Detect which cell encompasses the target text, then output its [X, Y] center coordinate. 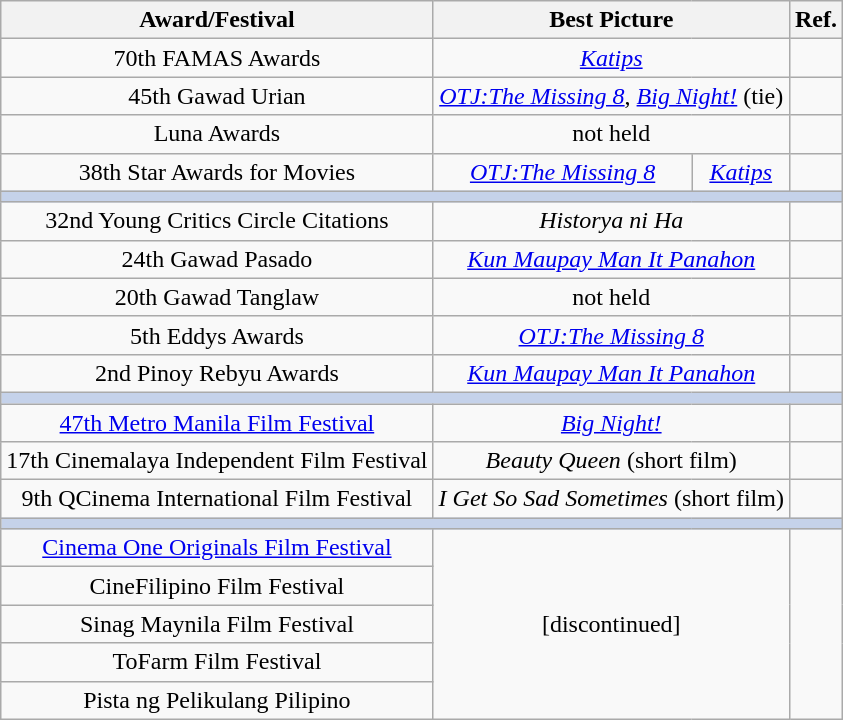
Cinema One Originals Film Festival [217, 548]
20th Gawad Tanglaw [217, 297]
Big Night! [611, 423]
Beauty Queen (short film) [611, 461]
Luna Awards [217, 134]
38th Star Awards for Movies [217, 172]
[discontinued] [611, 624]
32nd Young Critics Circle Citations [217, 221]
Best Picture [611, 20]
OTJ:The Missing 8, Big Night! (tie) [611, 96]
45th Gawad Urian [217, 96]
Award/Festival [217, 20]
ToFarm Film Festival [217, 662]
24th Gawad Pasado [217, 259]
17th Cinemalaya Independent Film Festival [217, 461]
Sinag Maynila Film Festival [217, 624]
5th Eddys Awards [217, 335]
Pista ng Pelikulang Pilipino [217, 700]
I Get So Sad Sometimes (short film) [611, 499]
70th FAMAS Awards [217, 58]
9th QCinema International Film Festival [217, 499]
2nd Pinoy Rebyu Awards [217, 373]
CineFilipino Film Festival [217, 586]
47th Metro Manila Film Festival [217, 423]
Historya ni Ha [611, 221]
Ref. [816, 20]
